Pinpoint the cell where the given text exists, returning its (X, Y) midpoint coordinate. 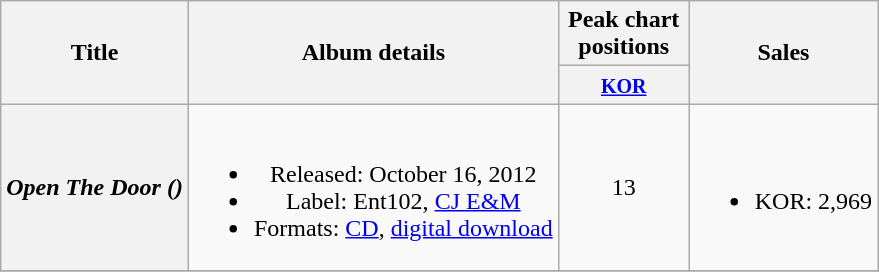
Sales (783, 52)
Released: October 16, 2012Label: Ent102, CJ E&MFormats: CD, digital download (373, 188)
13 (624, 188)
Open The Door () (95, 188)
Peak chart positions (624, 34)
KOR (624, 85)
Title (95, 52)
Album details (373, 52)
KOR: 2,969 (783, 188)
